Identify which cell holds the provided text, then report its [x, y] central coordinate. 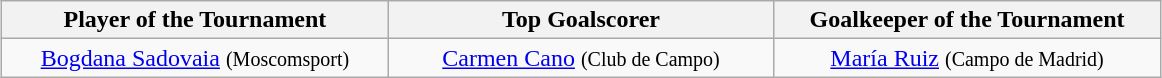
Top Goalscorer [581, 20]
Player of the Tournament [195, 20]
Bogdana Sadovaia (Moscomsport) [195, 58]
María Ruiz (Campo de Madrid) [967, 58]
Carmen Cano (Club de Campo) [581, 58]
Goalkeeper of the Tournament [967, 20]
